Return the (x, y) coordinate for the center point of the cell that contains the specified text.  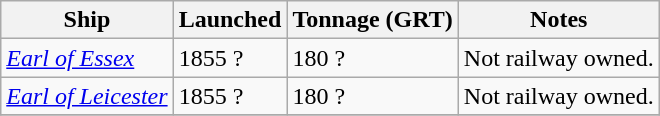
Earl of Leicester (87, 96)
Earl of Essex (87, 58)
Tonnage (GRT) (372, 20)
Launched (230, 20)
Ship (87, 20)
Notes (558, 20)
